Pinpoint the cell where the given text exists, returning its (x, y) midpoint coordinate. 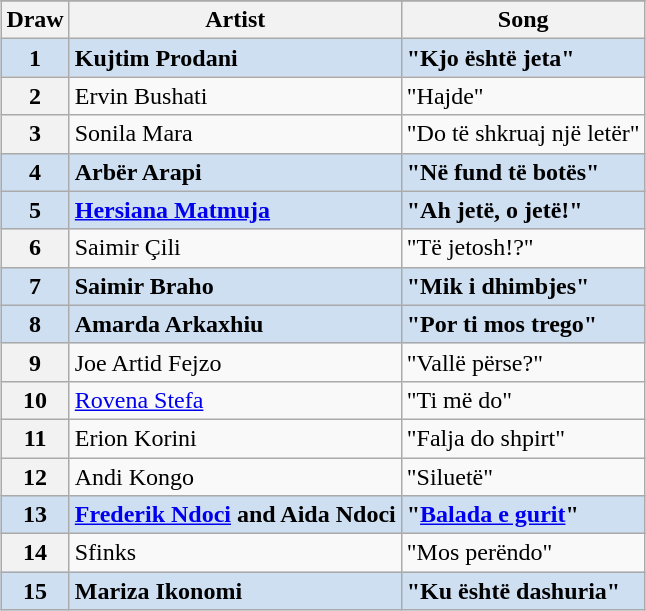
12 (35, 477)
11 (35, 438)
8 (35, 324)
Artist (235, 20)
6 (35, 248)
"Mos perëndo" (523, 553)
Kujtim Prodani (235, 58)
5 (35, 210)
Arbër Arapi (235, 172)
14 (35, 553)
2 (35, 96)
"Vallë përse?" (523, 362)
Mariza Ikonomi (235, 591)
"Falja do shpirt" (523, 438)
Draw (35, 20)
3 (35, 134)
Rovena Stefa (235, 400)
"Balada e gurit" (523, 515)
7 (35, 286)
Hersiana Matmuja (235, 210)
"Të jetosh!?" (523, 248)
"Kjo është jeta" (523, 58)
9 (35, 362)
Andi Kongo (235, 477)
"Do të shkruaj një letër" (523, 134)
Ervin Bushati (235, 96)
Amarda Arkaxhiu (235, 324)
Erion Korini (235, 438)
"Hajde" (523, 96)
Joe Artid Fejzo (235, 362)
15 (35, 591)
10 (35, 400)
Saimir Çili (235, 248)
Sfinks (235, 553)
Sonila Mara (235, 134)
"Ku është dashuria" (523, 591)
"Ah jetë, o jetë!" (523, 210)
"Mik i dhimbjes" (523, 286)
"Por ti mos trego" (523, 324)
"Ti më do" (523, 400)
13 (35, 515)
"Në fund të botës" (523, 172)
Song (523, 20)
"Siluetë" (523, 477)
Saimir Braho (235, 286)
1 (35, 58)
Frederik Ndoci and Aida Ndoci (235, 515)
4 (35, 172)
